Return the (X, Y) coordinate for the center point of the cell that contains the specified text.  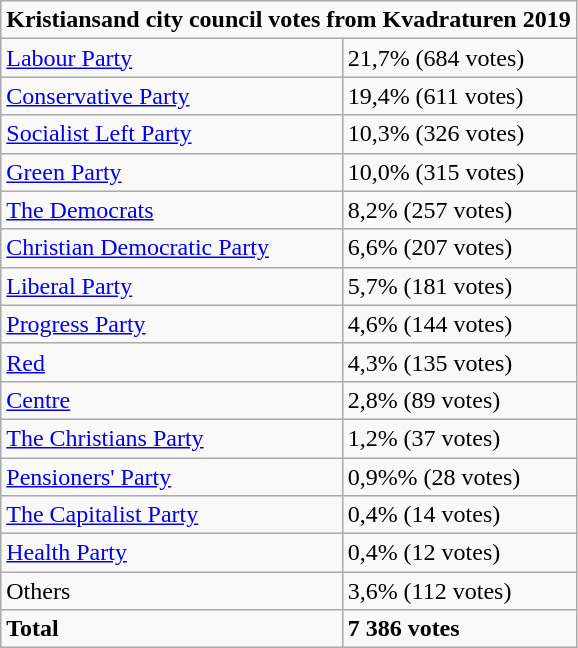
10,0% (315 votes) (459, 172)
6,6% (207 votes) (459, 248)
10,3% (326 votes) (459, 134)
Others (172, 591)
0,9%% (28 votes) (459, 477)
0,4% (12 votes) (459, 553)
21,7% (684 votes) (459, 58)
8,2% (257 votes) (459, 210)
Kristiansand city council votes from Kvadraturen 2019 (289, 20)
Socialist Left Party (172, 134)
Progress Party (172, 324)
1,2% (37 votes) (459, 438)
0,4% (14 votes) (459, 515)
Christian Democratic Party (172, 248)
19,4% (611 votes) (459, 96)
Labour Party (172, 58)
3,6% (112 votes) (459, 591)
The Capitalist Party (172, 515)
4,3% (135 votes) (459, 362)
Pensioners' Party (172, 477)
2,8% (89 votes) (459, 400)
Green Party (172, 172)
Health Party (172, 553)
The Democrats (172, 210)
Centre (172, 400)
4,6% (144 votes) (459, 324)
5,7% (181 votes) (459, 286)
7 386 votes (459, 629)
Liberal Party (172, 286)
Red (172, 362)
The Christians Party (172, 438)
Conservative Party (172, 96)
Total (172, 629)
